From the cell containing the given text, extract its center point as (x, y) coordinate. 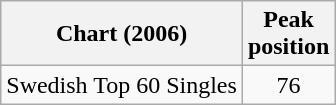
76 (288, 85)
Swedish Top 60 Singles (122, 85)
Peakposition (288, 34)
Chart (2006) (122, 34)
